Scan for the cell matching the given text and deliver its (x, y) coordinate at center. 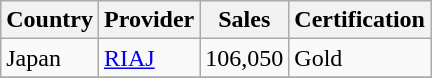
Gold (360, 58)
Provider (148, 20)
RIAJ (148, 58)
Japan (50, 58)
Country (50, 20)
Certification (360, 20)
106,050 (244, 58)
Sales (244, 20)
